Output the (x, y) coordinate of the center of the cell containing the given text.  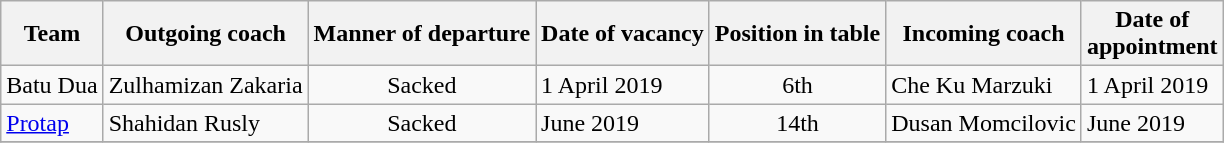
Position in table (797, 34)
Date ofappointment (1152, 34)
Dusan Momcilovic (984, 123)
Team (52, 34)
Protap (52, 123)
14th (797, 123)
Incoming coach (984, 34)
6th (797, 85)
Outgoing coach (206, 34)
Date of vacancy (623, 34)
Batu Dua (52, 85)
Zulhamizan Zakaria (206, 85)
Che Ku Marzuki (984, 85)
Shahidan Rusly (206, 123)
Manner of departure (422, 34)
